Search for the cell housing the specified text and yield its [X, Y] center coordinate. 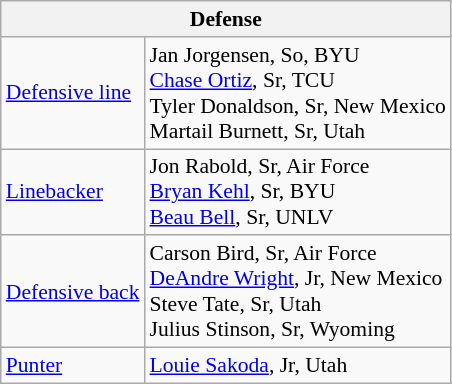
Defense [226, 19]
Carson Bird, Sr, Air ForceDeAndre Wright, Jr, New MexicoSteve Tate, Sr, UtahJulius Stinson, Sr, Wyoming [298, 292]
Louie Sakoda, Jr, Utah [298, 366]
Defensive back [73, 292]
Jan Jorgensen, So, BYUChase Ortiz, Sr, TCUTyler Donaldson, Sr, New MexicoMartail Burnett, Sr, Utah [298, 93]
Defensive line [73, 93]
Jon Rabold, Sr, Air ForceBryan Kehl, Sr, BYUBeau Bell, Sr, UNLV [298, 192]
Linebacker [73, 192]
Punter [73, 366]
